Provide the (X, Y) coordinate of the cell's center where the given text is located.  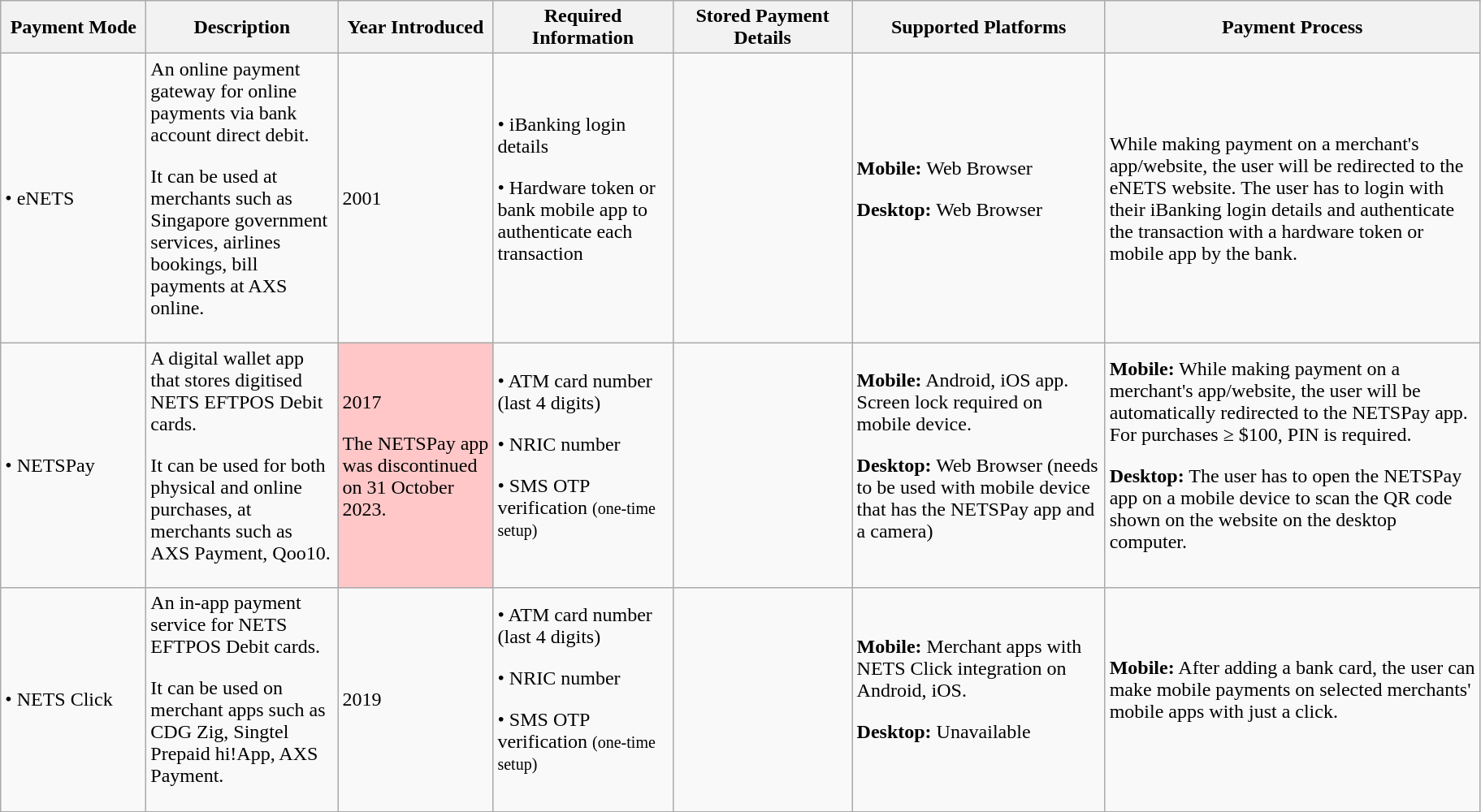
Payment Process (1292, 28)
• NETSPay (73, 465)
Year Introduced (416, 28)
Stored Payment Details (762, 28)
• eNETS (73, 198)
Supported Platforms (978, 28)
Mobile: After adding a bank card, the user can make mobile payments on selected merchants' mobile apps with just a click. (1292, 700)
• NETS Click (73, 700)
2001 (416, 198)
An in-app payment service for NETS EFTPOS Debit cards. It can be used on merchant apps such as CDG Zig, Singtel Prepaid hi!App, AXS Payment. (242, 700)
Mobile: Merchant apps with NETS Click integration on Android, iOS. Desktop: Unavailable (978, 700)
Payment Mode (73, 28)
2019 (416, 700)
Mobile: Web Browser Desktop: Web Browser (978, 198)
Required Information (583, 28)
2017 The NETSPay app was discontinued on 31 October 2023. (416, 465)
Description (242, 28)
• iBanking login details • Hardware token or bank mobile app to authenticate each transaction (583, 198)
